From the cell containing the given text, extract its center point as [X, Y] coordinate. 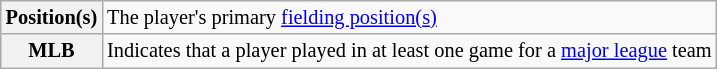
Indicates that a player played in at least one game for a major league team [409, 51]
MLB [52, 51]
Position(s) [52, 17]
The player's primary fielding position(s) [409, 17]
